Find where the given text appears and provide that cell's center as [x, y] coordinate. 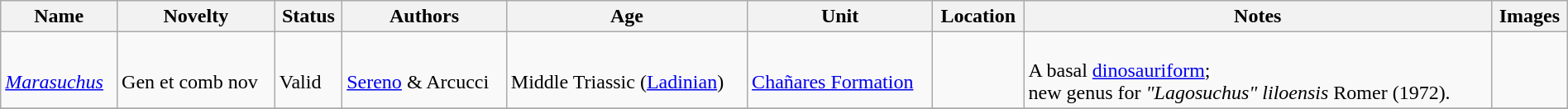
Middle Triassic (Ladinian) [627, 70]
Images [1530, 17]
Marasuchus [60, 70]
Gen et comb nov [197, 70]
Status [308, 17]
Age [627, 17]
Authors [425, 17]
Valid [308, 70]
Chañares Formation [840, 70]
A basal dinosauriform; new genus for "Lagosuchus" liloensis Romer (1972). [1258, 70]
Name [60, 17]
Location [978, 17]
Unit [840, 17]
Sereno & Arcucci [425, 70]
Notes [1258, 17]
Novelty [197, 17]
